Output the [X, Y] coordinate of the center of the cell containing the given text.  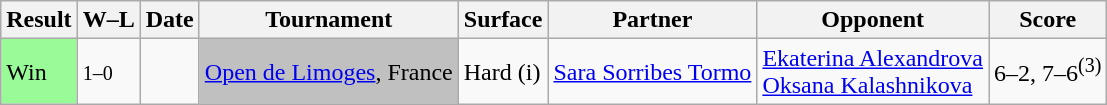
Result [39, 20]
Partner [652, 20]
Opponent [873, 20]
Surface [503, 20]
Tournament [328, 20]
1–0 [108, 72]
6–2, 7–6(3) [1048, 72]
Hard (i) [503, 72]
Sara Sorribes Tormo [652, 72]
Ekaterina Alexandrova Oksana Kalashnikova [873, 72]
W–L [108, 20]
Open de Limoges, France [328, 72]
Win [39, 72]
Score [1048, 20]
Date [170, 20]
